Capture the cell that displays the provided text and extract its (x, y) central coordinate. 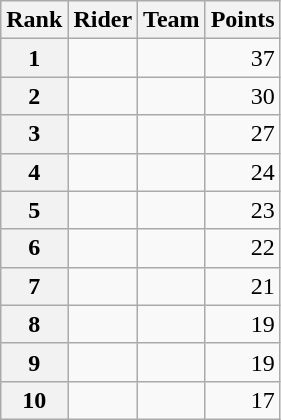
Points (242, 20)
Rank (34, 20)
9 (34, 362)
22 (242, 248)
30 (242, 96)
Rider (103, 20)
6 (34, 248)
7 (34, 286)
21 (242, 286)
Team (172, 20)
17 (242, 400)
4 (34, 172)
37 (242, 58)
10 (34, 400)
23 (242, 210)
27 (242, 134)
2 (34, 96)
24 (242, 172)
5 (34, 210)
3 (34, 134)
1 (34, 58)
8 (34, 324)
